Find where the given text appears and provide that cell's center as (X, Y) coordinate. 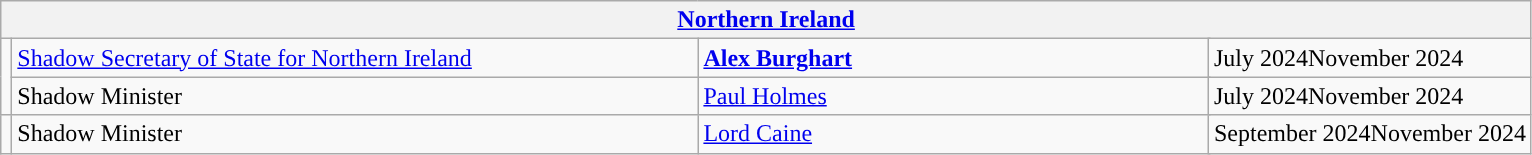
Northern Ireland (766, 20)
September 2024November 2024 (1370, 134)
Shadow Secretary of State for Northern Ireland (355, 58)
Paul Holmes (954, 96)
Alex Burghart (954, 58)
Lord Caine (954, 134)
